Extract the (x, y) coordinate from the center of the cell holding the provided text.  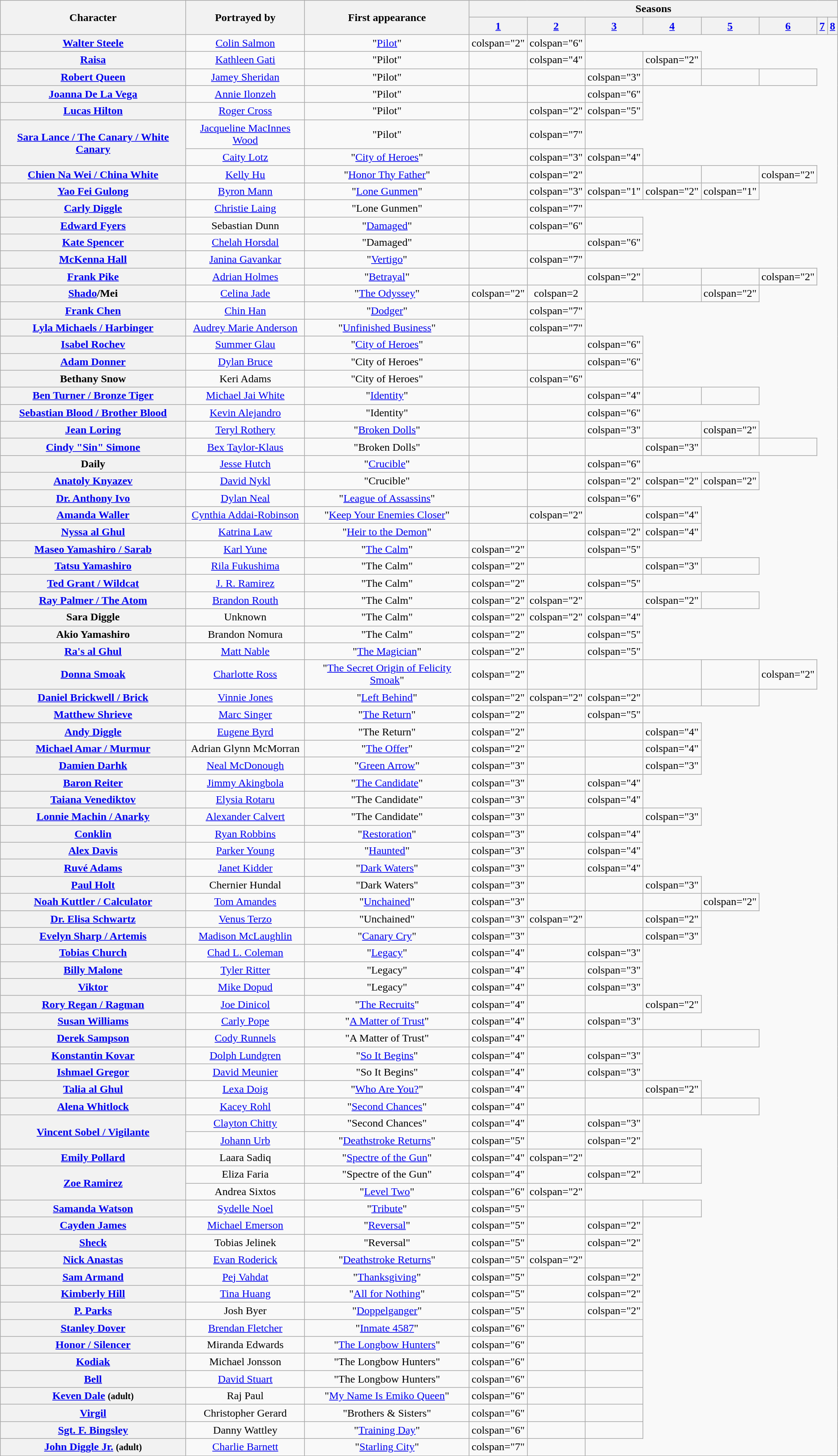
Akio Yamashiro (93, 634)
Lexa Doig (245, 1089)
Samanda Watson (93, 1208)
1 (498, 26)
Janina Gavankar (245, 260)
"Inmate 4587" (387, 1328)
Ted Grant / Wildcat (93, 583)
"Canary Cry" (387, 936)
Derek Sampson (93, 1038)
"The Recruits" (387, 1004)
Ryan Robbins (245, 834)
Raj Paul (245, 1396)
Michael Jonsson (245, 1362)
Kodiak (93, 1362)
Sgt. F. Bingsley (93, 1430)
Taiana Venediktov (93, 800)
Stanley Dover (93, 1328)
Annie Ilonzeh (245, 94)
Edward Fyers (93, 225)
"All for Nothing" (387, 1294)
Jesse Hutch (245, 464)
Audrey Marie Anderson (245, 328)
"Haunted" (387, 851)
Frank Chen (93, 311)
Roger Cross (245, 111)
Tyler Ritter (245, 970)
J. R. Ramirez (245, 583)
"Brothers & Sisters" (387, 1413)
Eliza Faria (245, 1174)
Mike Dopud (245, 987)
Carly Pope (245, 1021)
Jamey Sheridan (245, 77)
Cynthia Addai-Robinson (245, 515)
7 (822, 26)
Ra's al Ghul (93, 651)
Lucas Hilton (93, 111)
John Diggle Jr. (adult) (93, 1447)
Byron Mann (245, 191)
Eugene Byrd (245, 731)
Raisa (93, 60)
3 (614, 26)
"Doppelganger" (387, 1311)
Alena Whitlock (93, 1106)
Daily (93, 464)
Nick Anastas (93, 1260)
Pej Vahdat (245, 1277)
Summer Glau (245, 345)
4 (672, 26)
Nyssa al Ghul (93, 532)
Susan Williams (93, 1021)
Keri Adams (245, 379)
Karl Yune (245, 549)
McKenna Hall (93, 260)
Portrayed by (245, 17)
Konstantin Kovar (93, 1055)
Josh Byer (245, 1311)
Honor / Silencer (93, 1345)
Talia al Ghul (93, 1089)
Kelly Hu (245, 174)
Paul Holt (93, 885)
Shado/Mei (93, 294)
Ray Palmer / The Atom (93, 600)
Joanna De La Vega (93, 94)
Seasons (654, 9)
Yao Fei Gulong (93, 191)
Sydelle Noel (245, 1208)
Maseo Yamashiro / Sarab (93, 549)
Brendan Fletcher (245, 1328)
"Vertigo" (387, 260)
Caity Lotz (245, 157)
2 (556, 26)
Dylan Bruce (245, 362)
"Green Arrow" (387, 765)
Jean Loring (93, 430)
"The Odyssey" (387, 294)
"Betrayal" (387, 277)
Viktor (93, 987)
Daniel Brickwell / Brick (93, 697)
Chin Han (245, 311)
Chien Na Wei / China White (93, 174)
"Level Two" (387, 1191)
Keven Dale (adult) (93, 1396)
"Tribute" (387, 1208)
Jacqueline MacInnes Wood (245, 134)
Neal McDonough (245, 765)
Tom Amandes (245, 902)
Michael Emerson (245, 1225)
Sara Diggle (93, 617)
Isabel Rochev (93, 345)
Matt Nable (245, 651)
Donna Smoak (93, 674)
Sara Lance / The Canary / White Canary (93, 142)
8 (833, 26)
Kimberly Hill (93, 1294)
David Nykl (245, 481)
Chad L. Coleman (245, 953)
Christopher Gerard (245, 1413)
Robert Queen (93, 77)
Lyla Michaels / Harbinger (93, 328)
Charlotte Ross (245, 674)
Amanda Waller (93, 515)
Jimmy Akingbola (245, 783)
"Who Are You?" (387, 1089)
Rila Fukushima (245, 566)
Lonnie Machin / Anarky (93, 817)
Ruvé Adams (93, 868)
"Starling City" (387, 1447)
Damien Darhk (93, 765)
"Thanksgiving" (387, 1277)
"Restoration" (387, 834)
Cindy "Sin" Simone (93, 447)
"Unfinished Business" (387, 328)
David Meunier (245, 1072)
P. Parks (93, 1311)
Vincent Sobel / Vigilante (93, 1132)
Bell (93, 1379)
Baron Reiter (93, 783)
Madison McLaughlin (245, 936)
Anatoly Knyazev (93, 481)
"League of Assassins" (387, 498)
Walter Steele (93, 43)
Tobias Church (93, 953)
Michael Jai White (245, 396)
Michael Amar / Murmur (93, 748)
6 (788, 26)
"The Magician" (387, 651)
Marc Singer (245, 714)
5 (730, 26)
Celina Jade (245, 294)
Elysia Rotaru (245, 800)
Johann Urb (245, 1140)
Dylan Neal (245, 498)
Kathleen Gati (245, 60)
Laara Sadiq (245, 1157)
Adrian Holmes (245, 277)
"Training Day" (387, 1430)
Adrian Glynn McMorran (245, 748)
First appearance (387, 17)
Colin Salmon (245, 43)
"My Name Is Emiko Queen" (387, 1396)
"Dodger" (387, 311)
Emily Pollard (93, 1157)
Bethany Snow (93, 379)
Billy Malone (93, 970)
Kate Spencer (93, 243)
Joe Dinicol (245, 1004)
"Heir to the Demon" (387, 532)
Tobias Jelinek (245, 1243)
"The Offer" (387, 748)
Kevin Alejandro (245, 413)
Conklin (93, 834)
Adam Donner (93, 362)
Chelah Horsdal (245, 243)
Danny Wattley (245, 1430)
"Keep Your Enemies Closer" (387, 515)
Ben Turner / Bronze Tiger (93, 396)
"Left Behind" (387, 697)
Janet Kidder (245, 868)
Ishmael Gregor (93, 1072)
Dolph Lundgren (245, 1055)
Charlie Barnett (245, 1447)
Unknown (245, 617)
Venus Terzo (245, 919)
Virgil (93, 1413)
colspan=2 (556, 294)
Matthew Shrieve (93, 714)
Clayton Chitty (245, 1123)
Vinnie Jones (245, 697)
Evan Roderick (245, 1260)
Parker Young (245, 851)
Carly Diggle (93, 208)
Katrina Law (245, 532)
Brandon Routh (245, 600)
Sheck (93, 1243)
Noah Kuttler / Calculator (93, 902)
Bex Taylor-Klaus (245, 447)
Brandon Nomura (245, 634)
Sam Armand (93, 1277)
Tina Huang (245, 1294)
Dr. Anthony Ivo (93, 498)
Cayden James (93, 1225)
Tatsu Yamashiro (93, 566)
Sebastian Dunn (245, 225)
Alexander Calvert (245, 817)
Character (93, 17)
Cody Runnels (245, 1038)
Andrea Sixtos (245, 1191)
Evelyn Sharp / Artemis (93, 936)
Zoe Ramirez (93, 1183)
Rory Regan / Ragman (93, 1004)
Frank Pike (93, 277)
Teryl Rothery (245, 430)
Dr. Elisa Schwartz (93, 919)
Miranda Edwards (245, 1345)
Kacey Rohl (245, 1106)
Alex Davis (93, 851)
Sebastian Blood / Brother Blood (93, 413)
Chernier Hundal (245, 885)
"The Secret Origin of Felicity Smoak" (387, 674)
"Honor Thy Father" (387, 174)
David Stuart (245, 1379)
Christie Laing (245, 208)
Andy Diggle (93, 731)
